Output the (x, y) coordinate of the center of the cell containing the given text.  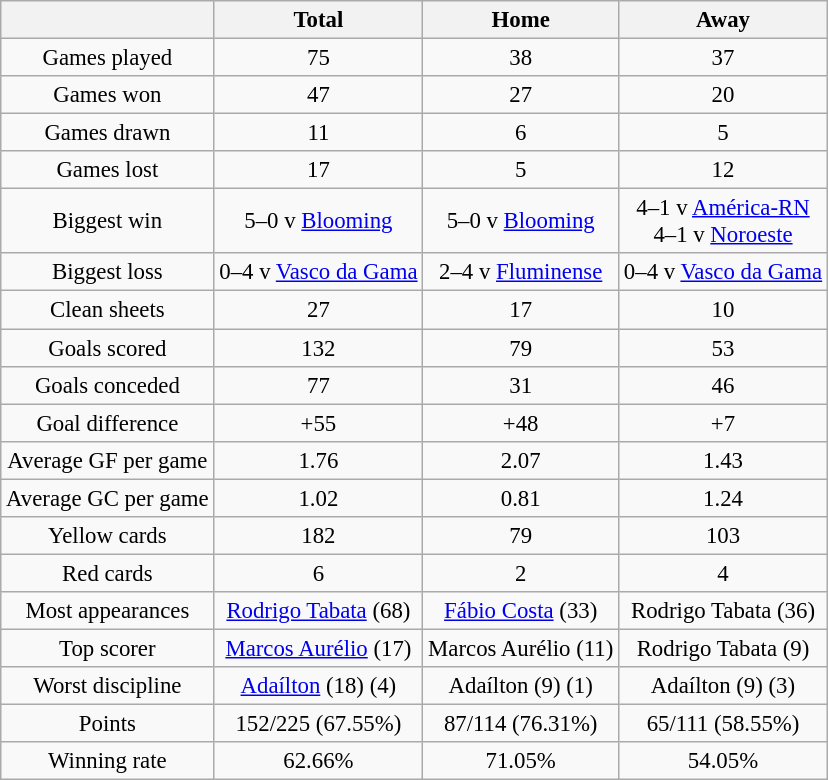
Red cards (108, 573)
Games won (108, 95)
Points (108, 724)
77 (318, 385)
Average GC per game (108, 498)
4–1 v América-RN4–1 v Noroeste (724, 222)
Top scorer (108, 648)
Total (318, 20)
Marcos Aurélio (17) (318, 648)
2–4 v Fluminense (521, 273)
54.05% (724, 761)
75 (318, 58)
Games drawn (108, 133)
Goal difference (108, 423)
12 (724, 170)
10 (724, 310)
65/111 (58.55%) (724, 724)
Fábio Costa (33) (521, 611)
Marcos Aurélio (11) (521, 648)
152/225 (67.55%) (318, 724)
Home (521, 20)
71.05% (521, 761)
Away (724, 20)
37 (724, 58)
Yellow cards (108, 536)
47 (318, 95)
1.02 (318, 498)
Rodrigo Tabata (9) (724, 648)
31 (521, 385)
87/114 (76.31%) (521, 724)
Most appearances (108, 611)
Goals scored (108, 348)
2 (521, 573)
Biggest win (108, 222)
Adaílton (9) (1) (521, 686)
Average GF per game (108, 460)
Adaílton (18) (4) (318, 686)
1.76 (318, 460)
Winning rate (108, 761)
182 (318, 536)
11 (318, 133)
38 (521, 58)
46 (724, 385)
Worst discipline (108, 686)
4 (724, 573)
0.81 (521, 498)
Adaílton (9) (3) (724, 686)
+55 (318, 423)
20 (724, 95)
132 (318, 348)
62.66% (318, 761)
Games played (108, 58)
Biggest loss (108, 273)
1.43 (724, 460)
103 (724, 536)
Rodrigo Tabata (36) (724, 611)
+7 (724, 423)
Goals conceded (108, 385)
Rodrigo Tabata (68) (318, 611)
Games lost (108, 170)
+48 (521, 423)
2.07 (521, 460)
53 (724, 348)
1.24 (724, 498)
Clean sheets (108, 310)
